Locate the cell with the specified text and output its [x, y] center coordinate. 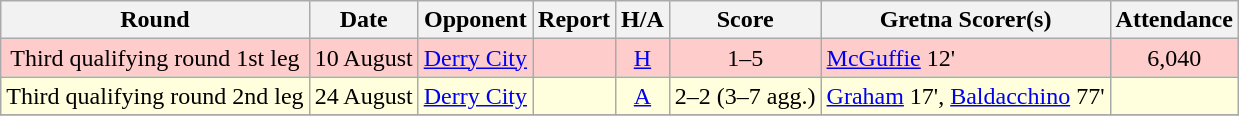
Third qualifying round 2nd leg [155, 96]
H [643, 58]
Third qualifying round 1st leg [155, 58]
A [643, 96]
6,040 [1174, 58]
H/A [643, 20]
Date [364, 20]
Graham 17', Baldacchino 77' [966, 96]
2–2 (3–7 agg.) [745, 96]
24 August [364, 96]
Report [574, 20]
Round [155, 20]
Opponent [475, 20]
10 August [364, 58]
Score [745, 20]
Attendance [1174, 20]
1–5 [745, 58]
Gretna Scorer(s) [966, 20]
McGuffie 12' [966, 58]
